Detect which cell encompasses the target text, then output its [x, y] center coordinate. 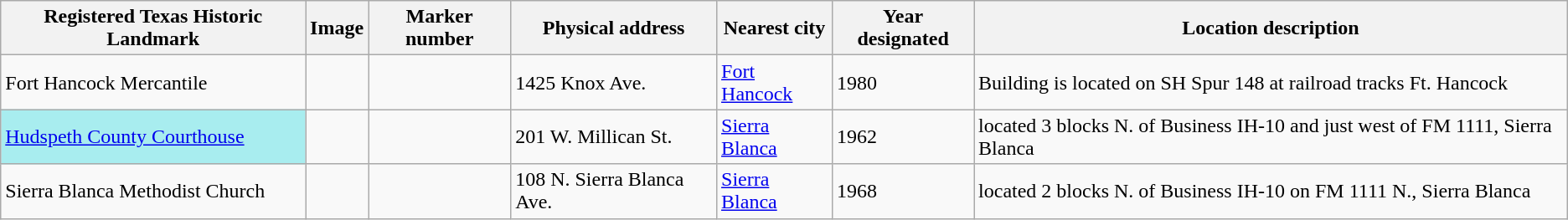
Image [337, 28]
1425 Knox Ave. [614, 82]
Fort Hancock Mercantile [153, 82]
Physical address [614, 28]
201 W. Millican St. [614, 137]
located 2 blocks N. of Business IH-10 on FM 1111 N., Sierra Blanca [1271, 191]
Nearest city [775, 28]
Location description [1271, 28]
located 3 blocks N. of Business IH-10 and just west of FM 1111, Sierra Blanca [1271, 137]
Marker number [440, 28]
Building is located on SH Spur 148 at railroad tracks Ft. Hancock [1271, 82]
Hudspeth County Courthouse [153, 137]
Fort Hancock [775, 82]
Sierra Blanca Methodist Church [153, 191]
1962 [903, 137]
1980 [903, 82]
1968 [903, 191]
Year designated [903, 28]
108 N. Sierra Blanca Ave. [614, 191]
Registered Texas Historic Landmark [153, 28]
